Locate the cell with the specified text and output its (x, y) center coordinate. 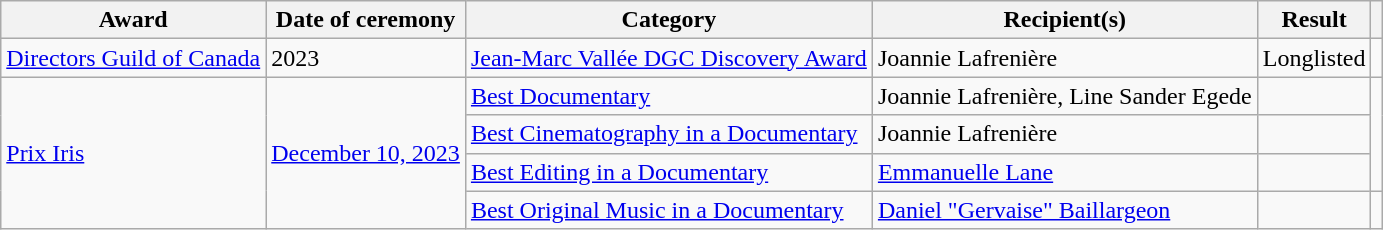
Category (668, 20)
December 10, 2023 (366, 153)
Award (134, 20)
Longlisted (1314, 58)
Best Editing in a Documentary (668, 172)
Prix Iris (134, 153)
Daniel "Gervaise" Baillargeon (1064, 210)
Emmanuelle Lane (1064, 172)
Date of ceremony (366, 20)
Directors Guild of Canada (134, 58)
Best Cinematography in a Documentary (668, 134)
Result (1314, 20)
Best Documentary (668, 96)
Recipient(s) (1064, 20)
Jean-Marc Vallée DGC Discovery Award (668, 58)
Joannie Lafrenière, Line Sander Egede (1064, 96)
Best Original Music in a Documentary (668, 210)
2023 (366, 58)
